Determine the [X, Y] coordinate at the center of the cell enclosing the given text.  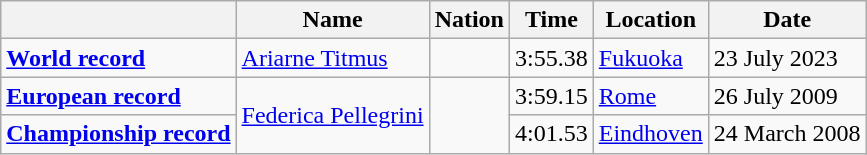
23 July 2023 [787, 58]
Rome [650, 96]
Name [332, 20]
3:55.38 [552, 58]
Championship record [118, 134]
Location [650, 20]
Time [552, 20]
Nation [469, 20]
Federica Pellegrini [332, 115]
Fukuoka [650, 58]
3:59.15 [552, 96]
Eindhoven [650, 134]
Ariarne Titmus [332, 58]
European record [118, 96]
World record [118, 58]
24 March 2008 [787, 134]
26 July 2009 [787, 96]
Date [787, 20]
4:01.53 [552, 134]
